Detect which cell encompasses the target text, then output its [x, y] center coordinate. 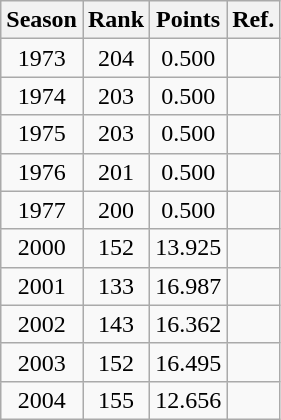
16.987 [188, 286]
204 [116, 58]
Rank [116, 20]
2004 [42, 400]
2003 [42, 362]
Points [188, 20]
13.925 [188, 248]
1975 [42, 134]
1974 [42, 96]
2002 [42, 324]
16.495 [188, 362]
155 [116, 400]
143 [116, 324]
133 [116, 286]
Ref. [254, 20]
1976 [42, 172]
1977 [42, 210]
2000 [42, 248]
201 [116, 172]
16.362 [188, 324]
12.656 [188, 400]
Season [42, 20]
2001 [42, 286]
200 [116, 210]
1973 [42, 58]
